Locate the cell with the specified text and output its [X, Y] center coordinate. 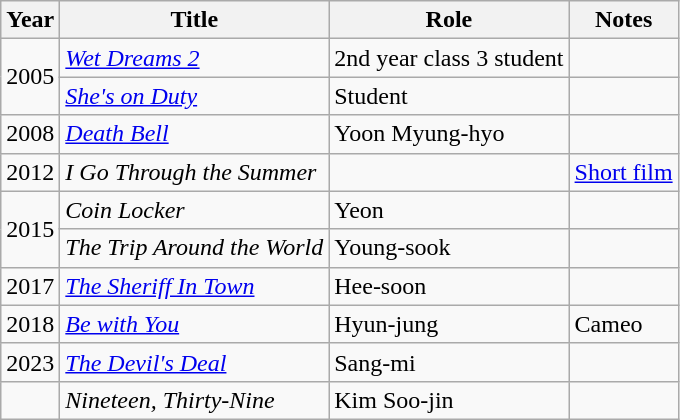
Sang-mi [449, 362]
Title [194, 20]
She's on Duty [194, 96]
The Sheriff In Town [194, 286]
Yeon [449, 210]
Be with You [194, 324]
Young-sook [449, 248]
The Trip Around the World [194, 248]
Yoon Myung-hyo [449, 134]
2017 [30, 286]
Role [449, 20]
Student [449, 96]
Wet Dreams 2 [194, 58]
Coin Locker [194, 210]
Short film [624, 172]
Death Bell [194, 134]
Cameo [624, 324]
The Devil's Deal [194, 362]
Kim Soo-jin [449, 400]
2005 [30, 77]
Hyun-jung [449, 324]
2008 [30, 134]
2012 [30, 172]
Hee-soon [449, 286]
Year [30, 20]
Nineteen, Thirty-Nine [194, 400]
Notes [624, 20]
2nd year class 3 student [449, 58]
2023 [30, 362]
2015 [30, 229]
I Go Through the Summer [194, 172]
2018 [30, 324]
